Provide the (X, Y) coordinate of the cell's center where the given text is located.  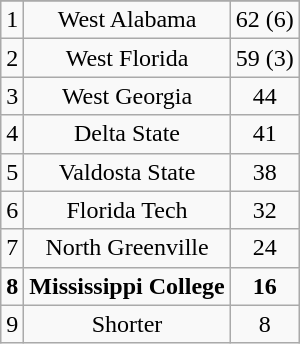
4 (12, 134)
62 (6) (264, 20)
24 (264, 248)
Shorter (127, 324)
6 (12, 210)
West Alabama (127, 20)
5 (12, 172)
41 (264, 134)
2 (12, 58)
16 (264, 286)
West Georgia (127, 96)
44 (264, 96)
38 (264, 172)
Mississippi College (127, 286)
9 (12, 324)
Valdosta State (127, 172)
1 (12, 20)
3 (12, 96)
West Florida (127, 58)
Florida Tech (127, 210)
59 (3) (264, 58)
32 (264, 210)
7 (12, 248)
North Greenville (127, 248)
Delta State (127, 134)
